Search for the cell housing the specified text and yield its (X, Y) center coordinate. 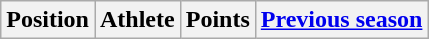
Position (48, 20)
Points (218, 20)
Previous season (342, 20)
Athlete (137, 20)
